Pinpoint the cell where the given text exists, returning its (x, y) midpoint coordinate. 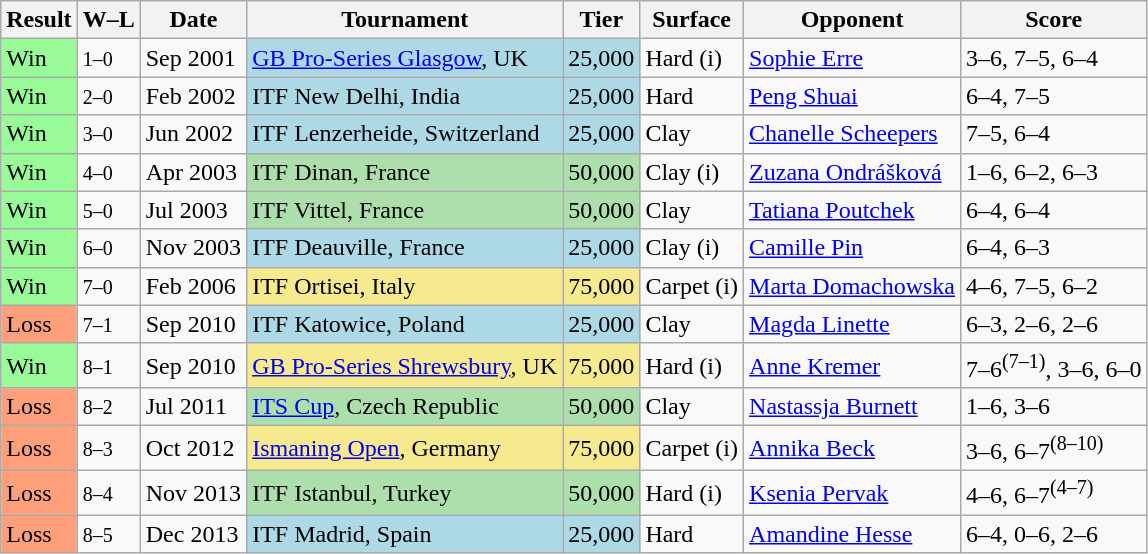
Jul 2011 (193, 407)
Dec 2013 (193, 534)
ITF New Delhi, India (405, 96)
Date (193, 20)
2–0 (108, 96)
Feb 2002 (193, 96)
ITS Cup, Czech Republic (405, 407)
8–2 (108, 407)
Oct 2012 (193, 448)
Sep 2001 (193, 58)
ITF Katowice, Poland (405, 324)
4–6, 6–7(4–7) (1054, 492)
Tournament (405, 20)
6–4, 6–3 (1054, 248)
Chanelle Scheepers (852, 134)
Jul 2003 (193, 210)
Nastassja Burnett (852, 407)
Anne Kremer (852, 366)
8–1 (108, 366)
4–0 (108, 172)
Sophie Erre (852, 58)
6–3, 2–6, 2–6 (1054, 324)
6–4, 0–6, 2–6 (1054, 534)
ITF Vittel, France (405, 210)
Peng Shuai (852, 96)
5–0 (108, 210)
GB Pro-Series Glasgow, UK (405, 58)
ITF Dinan, France (405, 172)
8–3 (108, 448)
Opponent (852, 20)
7–1 (108, 324)
8–4 (108, 492)
Surface (692, 20)
6–4, 7–5 (1054, 96)
ITF Lenzerheide, Switzerland (405, 134)
ITF Istanbul, Turkey (405, 492)
1–6, 6–2, 6–3 (1054, 172)
3–6, 6–7(8–10) (1054, 448)
8–5 (108, 534)
6–0 (108, 248)
Apr 2003 (193, 172)
ITF Madrid, Spain (405, 534)
Magda Linette (852, 324)
Tier (602, 20)
6–4, 6–4 (1054, 210)
Camille Pin (852, 248)
Ksenia Pervak (852, 492)
Nov 2013 (193, 492)
Jun 2002 (193, 134)
7–0 (108, 286)
ITF Deauville, France (405, 248)
Tatiana Poutchek (852, 210)
Zuzana Ondrášková (852, 172)
4–6, 7–5, 6–2 (1054, 286)
ITF Ortisei, Italy (405, 286)
1–6, 3–6 (1054, 407)
Feb 2006 (193, 286)
7–6(7–1), 3–6, 6–0 (1054, 366)
Ismaning Open, Germany (405, 448)
W–L (108, 20)
GB Pro-Series Shrewsbury, UK (405, 366)
3–0 (108, 134)
3–6, 7–5, 6–4 (1054, 58)
Nov 2003 (193, 248)
Score (1054, 20)
7–5, 6–4 (1054, 134)
Amandine Hesse (852, 534)
Marta Domachowska (852, 286)
Annika Beck (852, 448)
Result (39, 20)
1–0 (108, 58)
